Provide the (X, Y) coordinate of the cell's center where the given text is located.  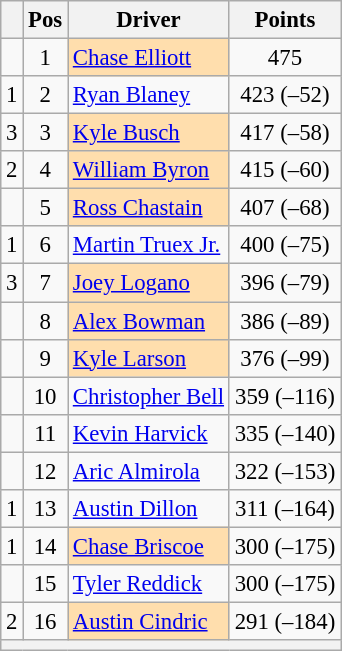
Tyler Reddick (149, 584)
Austin Cindric (149, 621)
William Byron (149, 170)
Joey Logano (149, 283)
423 (–52) (284, 95)
13 (46, 509)
7 (46, 283)
Ross Chastain (149, 208)
Aric Almirola (149, 471)
9 (46, 358)
Points (284, 20)
335 (–140) (284, 433)
407 (–68) (284, 208)
Kyle Busch (149, 133)
400 (–75) (284, 245)
6 (46, 245)
Chase Briscoe (149, 546)
291 (–184) (284, 621)
359 (–116) (284, 396)
415 (–60) (284, 170)
Kyle Larson (149, 358)
376 (–99) (284, 358)
14 (46, 546)
Christopher Bell (149, 396)
Pos (46, 20)
386 (–89) (284, 321)
11 (46, 433)
Kevin Harvick (149, 433)
Chase Elliott (149, 58)
417 (–58) (284, 133)
Ryan Blaney (149, 95)
16 (46, 621)
Driver (149, 20)
12 (46, 471)
311 (–164) (284, 509)
4 (46, 170)
15 (46, 584)
Austin Dillon (149, 509)
396 (–79) (284, 283)
5 (46, 208)
322 (–153) (284, 471)
8 (46, 321)
Alex Bowman (149, 321)
475 (284, 58)
10 (46, 396)
Martin Truex Jr. (149, 245)
